Extract the [X, Y] coordinate from the center of the cell holding the provided text.  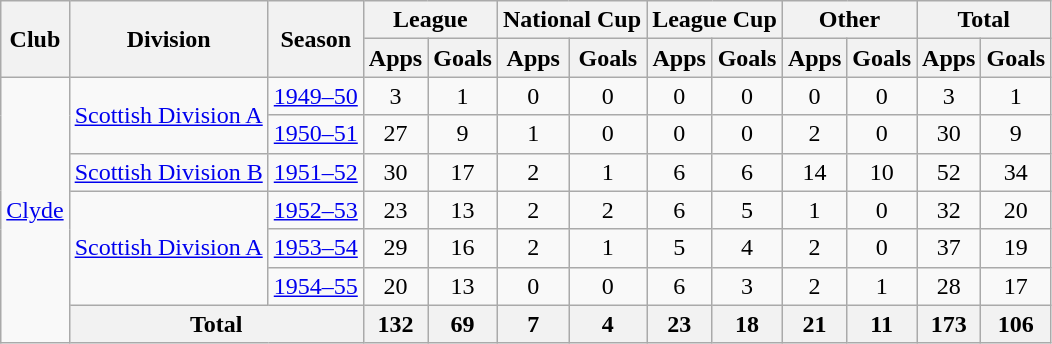
Season [316, 39]
132 [395, 324]
1953–54 [316, 248]
52 [949, 172]
69 [463, 324]
League Cup [715, 20]
1952–53 [316, 210]
Scottish Division B [168, 172]
29 [395, 248]
173 [949, 324]
Club [35, 39]
19 [1016, 248]
16 [463, 248]
7 [533, 324]
14 [814, 172]
1950–51 [316, 134]
1951–52 [316, 172]
27 [395, 134]
10 [882, 172]
21 [814, 324]
Division [168, 39]
1954–55 [316, 286]
106 [1016, 324]
1949–50 [316, 96]
11 [882, 324]
National Cup [572, 20]
34 [1016, 172]
Other [849, 20]
League [430, 20]
28 [949, 286]
37 [949, 248]
32 [949, 210]
18 [748, 324]
Clyde [35, 210]
